Detect which cell encompasses the target text, then output its (x, y) center coordinate. 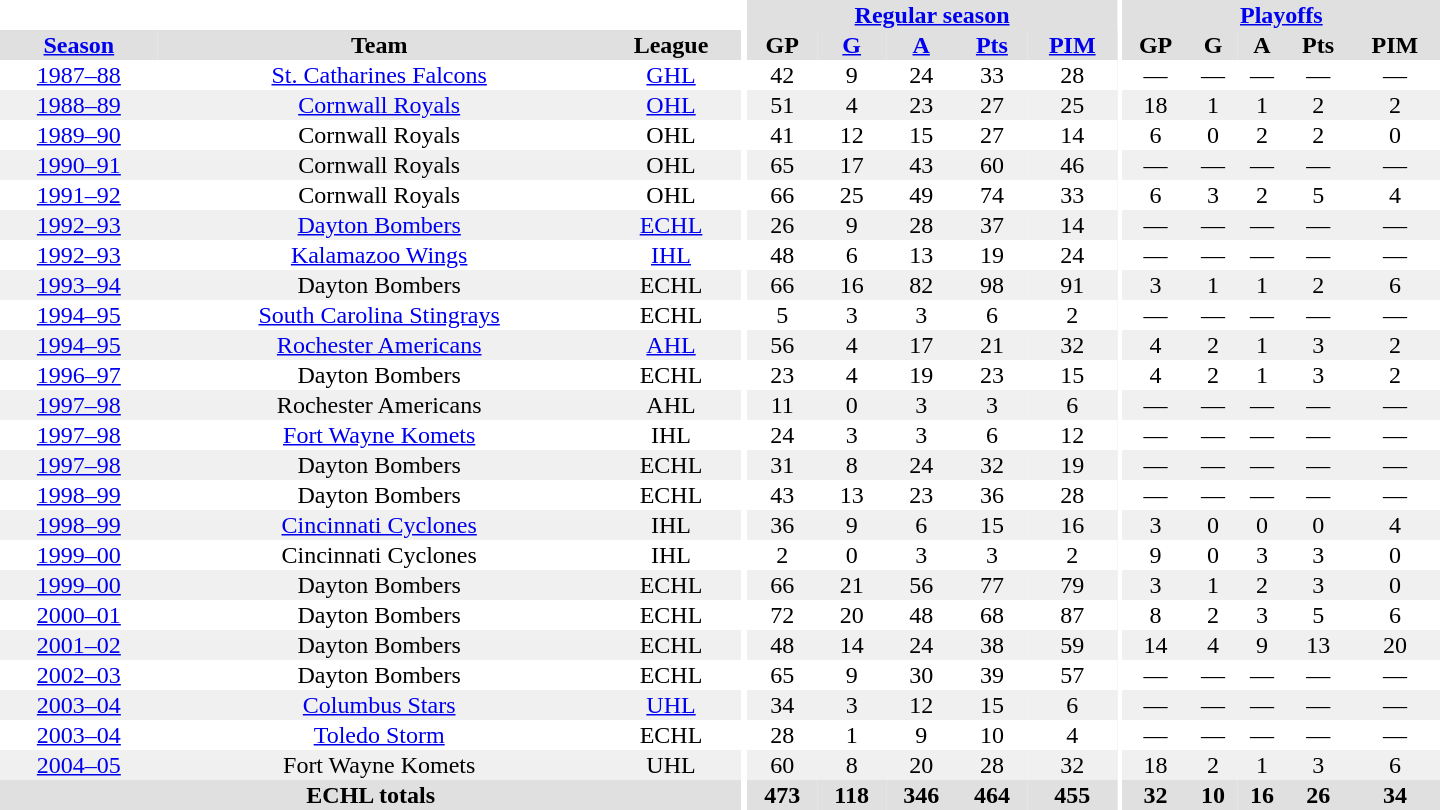
2002–03 (79, 675)
Kalamazoo Wings (380, 255)
57 (1072, 675)
2004–05 (79, 765)
41 (782, 135)
87 (1072, 615)
Playoffs (1282, 15)
ECHL totals (370, 795)
1990–91 (79, 165)
1989–90 (79, 135)
1991–92 (79, 195)
91 (1072, 285)
South Carolina Stingrays (380, 315)
1988–89 (79, 105)
Regular season (932, 15)
98 (992, 285)
79 (1072, 585)
1987–88 (79, 75)
74 (992, 195)
League (672, 45)
46 (1072, 165)
St. Catharines Falcons (380, 75)
51 (782, 105)
2000–01 (79, 615)
68 (992, 615)
473 (782, 795)
77 (992, 585)
42 (782, 75)
455 (1072, 795)
Columbus Stars (380, 705)
Toledo Storm (380, 735)
1996–97 (79, 375)
346 (922, 795)
59 (1072, 645)
72 (782, 615)
31 (782, 465)
11 (782, 405)
38 (992, 645)
GHL (672, 75)
39 (992, 675)
464 (992, 795)
37 (992, 225)
Season (79, 45)
49 (922, 195)
2001–02 (79, 645)
82 (922, 285)
Team (380, 45)
118 (852, 795)
1993–94 (79, 285)
30 (922, 675)
